From the cell containing the given text, extract its center point as (X, Y) coordinate. 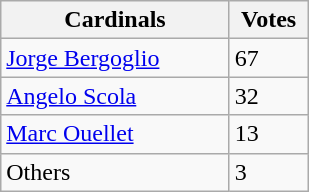
32 (268, 96)
3 (268, 172)
Angelo Scola (116, 96)
Others (116, 172)
Marc Ouellet (116, 134)
Cardinals (116, 20)
Votes (268, 20)
13 (268, 134)
Jorge Bergoglio (116, 58)
67 (268, 58)
